Identify which cell holds the provided text, then report its (X, Y) central coordinate. 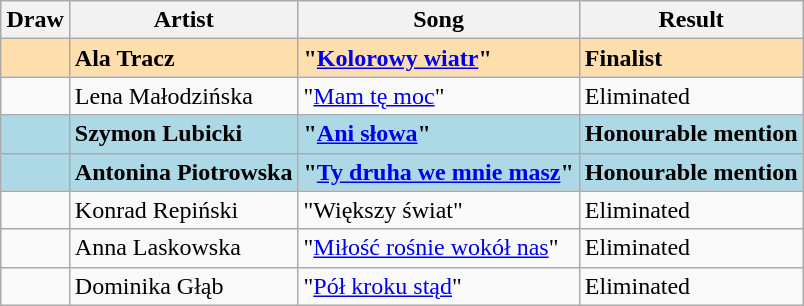
Lena Małodzińska (184, 96)
"Ty druha we mnie masz" (438, 172)
Artist (184, 20)
Song (438, 20)
Antonina Piotrowska (184, 172)
"Większy świat" (438, 210)
Finalist (691, 58)
"Pół kroku stąd" (438, 286)
Dominika Głąb (184, 286)
Result (691, 20)
Konrad Repiński (184, 210)
Ala Tracz (184, 58)
"Mam tę moc" (438, 96)
"Kolorowy wiatr" (438, 58)
Anna Laskowska (184, 248)
Draw (35, 20)
"Ani słowa" (438, 134)
Szymon Lubicki (184, 134)
"Miłość rośnie wokół nas" (438, 248)
